Detect which cell encompasses the target text, then output its [X, Y] center coordinate. 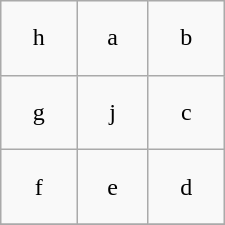
h [39, 38]
c [186, 112]
j [113, 112]
a [113, 38]
b [186, 38]
e [113, 188]
f [39, 188]
g [39, 112]
d [186, 188]
